Output the [X, Y] coordinate of the center of the cell containing the given text.  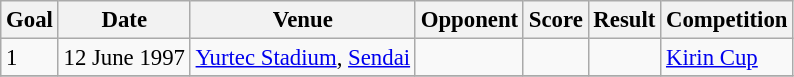
Yurtec Stadium, Sendai [302, 58]
Date [124, 20]
Competition [727, 20]
Opponent [469, 20]
Score [556, 20]
1 [30, 58]
Kirin Cup [727, 58]
12 June 1997 [124, 58]
Result [624, 20]
Venue [302, 20]
Goal [30, 20]
